Extract the (X, Y) coordinate from the center of the cell holding the provided text.  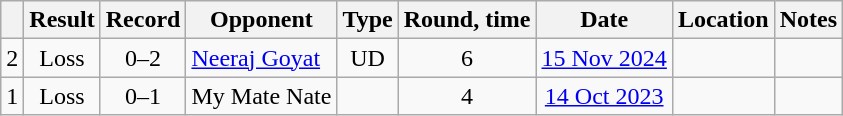
6 (467, 58)
Result (62, 20)
15 Nov 2024 (604, 58)
UD (368, 58)
1 (12, 96)
Neeraj Goyat (262, 58)
0–1 (143, 96)
2 (12, 58)
0–2 (143, 58)
Round, time (467, 20)
Opponent (262, 20)
Notes (808, 20)
14 Oct 2023 (604, 96)
Record (143, 20)
Type (368, 20)
Date (604, 20)
4 (467, 96)
My Mate Nate (262, 96)
Location (723, 20)
